Output the [X, Y] coordinate of the center of the cell containing the given text.  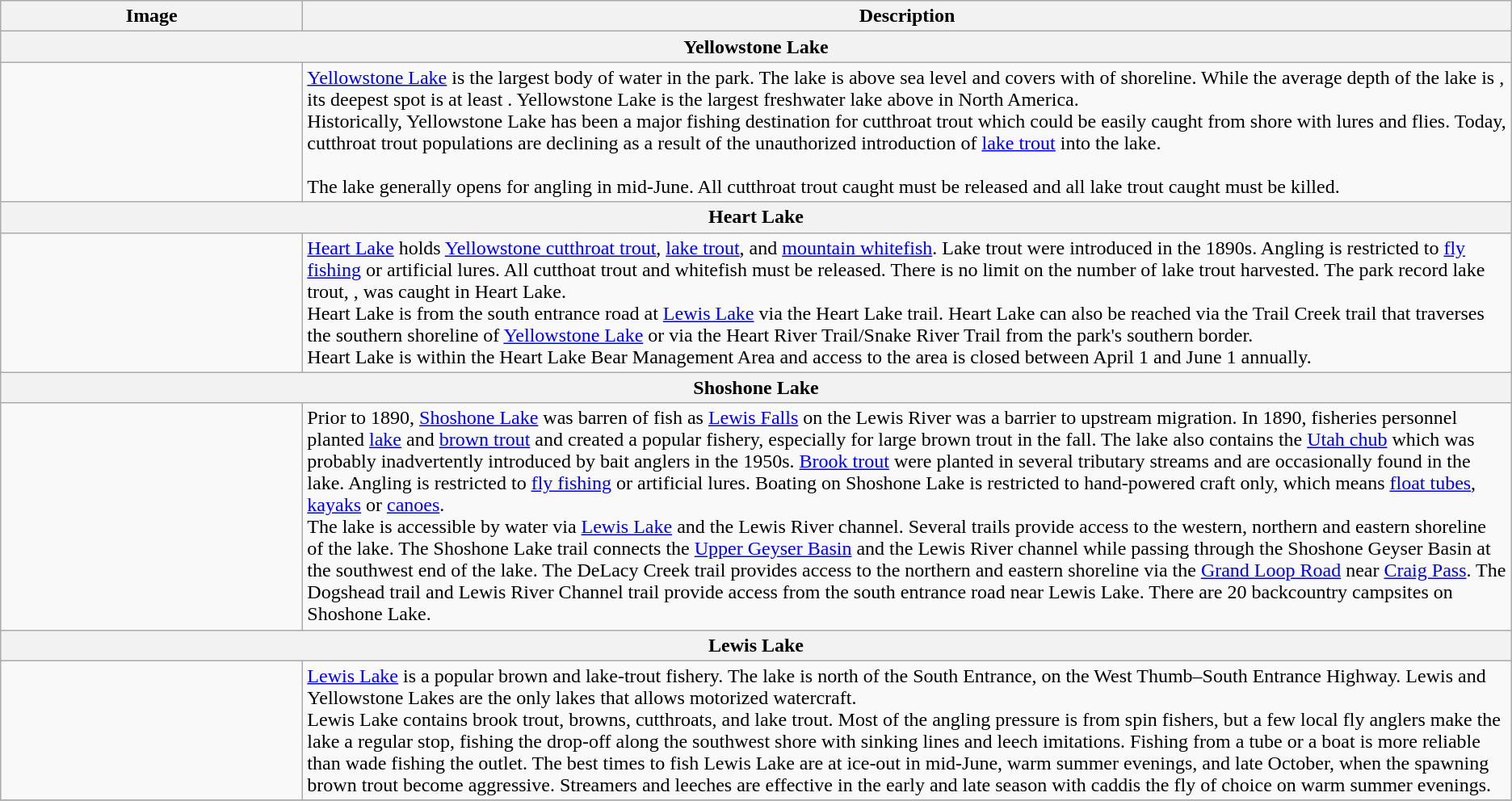
Image [152, 16]
Description [907, 16]
Yellowstone Lake [756, 47]
Lewis Lake [756, 645]
Shoshone Lake [756, 388]
Heart Lake [756, 217]
